Capture the cell that displays the provided text and extract its (X, Y) central coordinate. 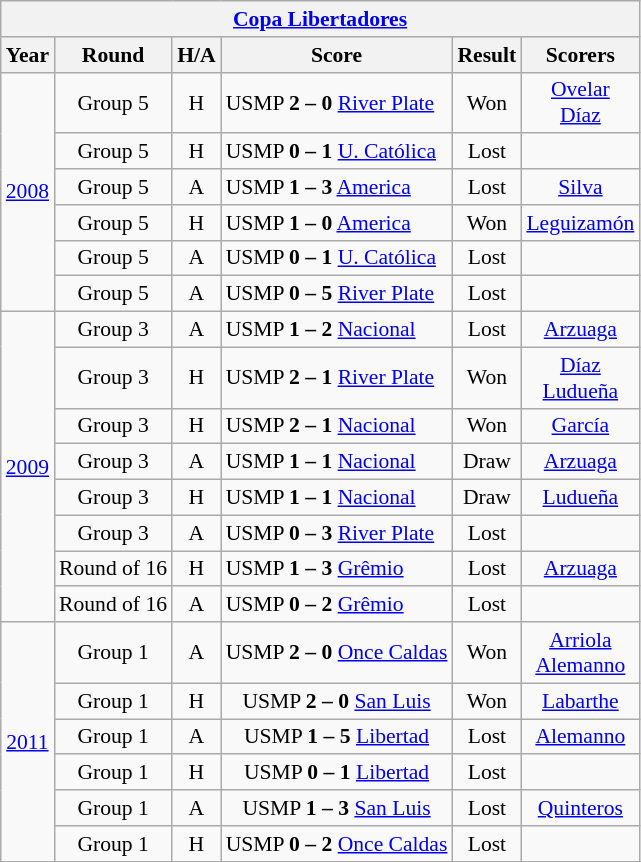
Leguizamón (580, 223)
Score (337, 55)
USMP 2 – 1 River Plate (337, 378)
Scorers (580, 55)
Ovelar Díaz (580, 102)
USMP 1 – 3 America (337, 187)
Ludueña (580, 498)
USMP 1 – 2 Nacional (337, 330)
USMP 2 – 1 Nacional (337, 426)
Arriola Alemanno (580, 652)
Alemanno (580, 737)
USMP 1 – 5 Libertad (337, 737)
USMP 1 – 3 Grêmio (337, 569)
USMP 1 – 0 America (337, 223)
Quinteros (580, 808)
USMP 1 – 3 San Luis (337, 808)
USMP 0 – 1 Libertad (337, 773)
García (580, 426)
Díaz Ludueña (580, 378)
USMP 2 – 0 San Luis (337, 701)
Result (486, 55)
Silva (580, 187)
H/A (196, 55)
USMP 0 – 3 River Plate (337, 533)
USMP 0 – 5 River Plate (337, 294)
2008 (28, 192)
Round (113, 55)
Labarthe (580, 701)
USMP 2 – 0 Once Caldas (337, 652)
USMP 0 – 2 Grêmio (337, 605)
USMP 2 – 0 River Plate (337, 102)
Year (28, 55)
USMP 0 – 2 Once Caldas (337, 844)
Copa Libertadores (320, 19)
2011 (28, 742)
2009 (28, 467)
